Determine the [X, Y] coordinate at the center of the cell enclosing the given text.  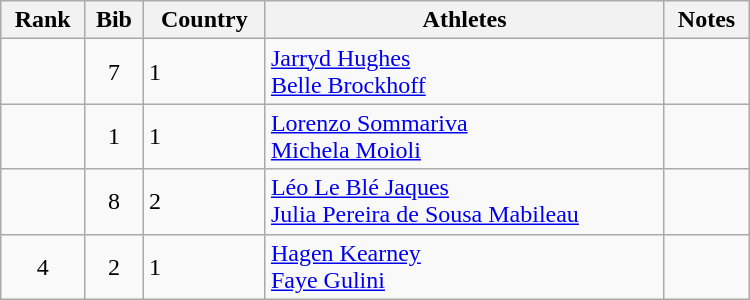
7 [114, 72]
Country [204, 20]
Rank [43, 20]
Notes [706, 20]
Hagen Kearney Faye Gulini [464, 266]
Lorenzo Sommariva Michela Moioli [464, 136]
Athletes [464, 20]
Bib [114, 20]
Léo Le Blé Jaques Julia Pereira de Sousa Mabileau [464, 202]
4 [43, 266]
Jarryd Hughes Belle Brockhoff [464, 72]
8 [114, 202]
